Find where the given text appears and provide that cell's center as (x, y) coordinate. 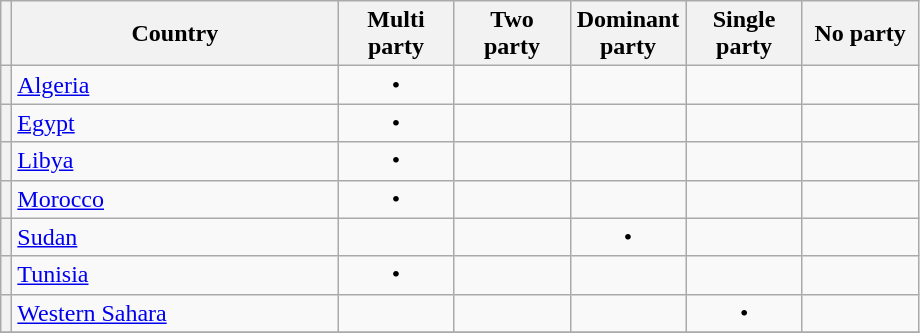
Tunisia (175, 275)
Multi party (396, 34)
Single party (744, 34)
Libya (175, 161)
Algeria (175, 85)
Morocco (175, 199)
Country (175, 34)
No party (860, 34)
Two party (512, 34)
Western Sahara (175, 313)
Egypt (175, 123)
Dominant party (628, 34)
Sudan (175, 237)
